Determine the [x, y] coordinate at the center of the cell enclosing the given text.  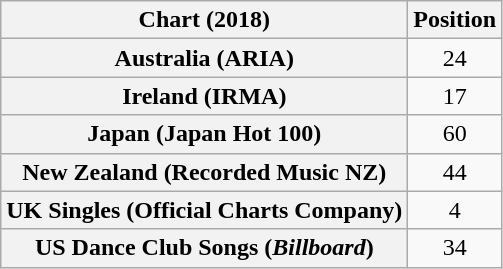
US Dance Club Songs (Billboard) [204, 248]
17 [455, 96]
Japan (Japan Hot 100) [204, 134]
Position [455, 20]
60 [455, 134]
24 [455, 58]
44 [455, 172]
Ireland (IRMA) [204, 96]
4 [455, 210]
34 [455, 248]
Australia (ARIA) [204, 58]
New Zealand (Recorded Music NZ) [204, 172]
UK Singles (Official Charts Company) [204, 210]
Chart (2018) [204, 20]
